Locate the cell with the specified text and output its [x, y] center coordinate. 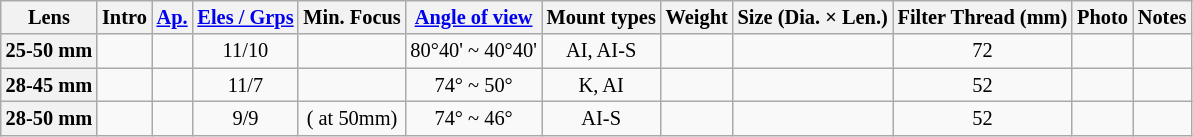
Mount types [602, 17]
AI-S [602, 118]
( at 50mm) [352, 118]
Photo [1102, 17]
Filter Thread (mm) [983, 17]
28-50 mm [49, 118]
9/9 [245, 118]
80°40' ~ 40°40' [474, 51]
72 [983, 51]
Min. Focus [352, 17]
Angle of view [474, 17]
74° ~ 46° [474, 118]
Weight [697, 17]
25-50 mm [49, 51]
Size (Dia. × Len.) [813, 17]
K, AI [602, 85]
Lens [49, 17]
Ap. [172, 17]
Eles / Grps [245, 17]
11/7 [245, 85]
74° ~ 50° [474, 85]
Intro [124, 17]
11/10 [245, 51]
AI, AI-S [602, 51]
Notes [1162, 17]
28-45 mm [49, 85]
